Identify which cell holds the provided text, then report its (X, Y) central coordinate. 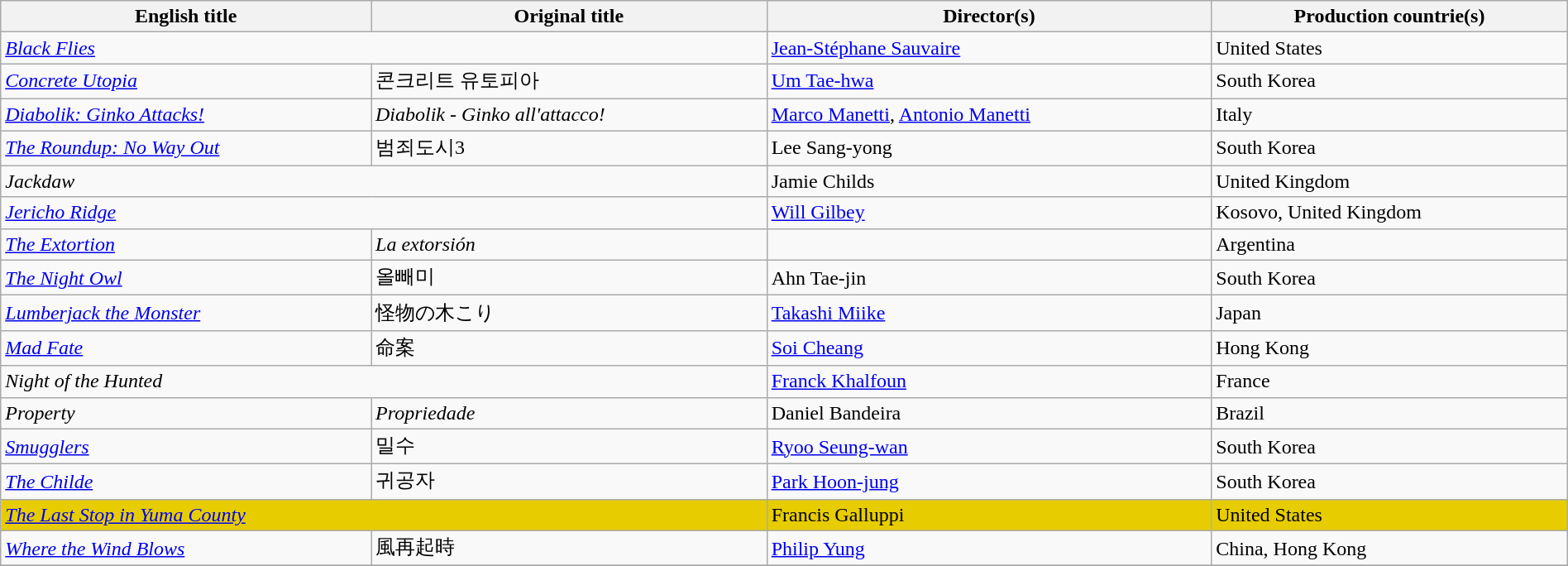
The Roundup: No Way Out (186, 149)
The Night Owl (186, 278)
Property (186, 413)
Jamie Childs (989, 181)
Jackdaw (384, 181)
Jean-Stéphane Sauvaire (989, 48)
Um Tae-hwa (989, 81)
Black Flies (384, 48)
Argentina (1389, 244)
風再起時 (569, 548)
The Childe (186, 482)
Director(s) (989, 17)
Kosovo, United Kingdom (1389, 213)
Jericho Ridge (384, 213)
Production countrie(s) (1389, 17)
범죄도시3 (569, 149)
Propriedade (569, 413)
China, Hong Kong (1389, 548)
Original title (569, 17)
Diabolik - Ginko all'attacco! (569, 114)
Soi Cheang (989, 348)
Park Hoon-jung (989, 482)
Philip Yung (989, 548)
The Last Stop in Yuma County (384, 515)
La extorsión (569, 244)
Concrete Utopia (186, 81)
Smugglers (186, 447)
Brazil (1389, 413)
Will Gilbey (989, 213)
콘크리트 유토피아 (569, 81)
怪物の木こり (569, 313)
France (1389, 381)
Daniel Bandeira (989, 413)
Takashi Miike (989, 313)
Lumberjack the Monster (186, 313)
밀수 (569, 447)
Italy (1389, 114)
Diabolik: Ginko Attacks! (186, 114)
The Extortion (186, 244)
Ryoo Seung-wan (989, 447)
Hong Kong (1389, 348)
命案 (569, 348)
Marco Manetti, Antonio Manetti (989, 114)
Ahn Tae-jin (989, 278)
올빼미 (569, 278)
Lee Sang-yong (989, 149)
Japan (1389, 313)
Night of the Hunted (384, 381)
Where the Wind Blows (186, 548)
귀공자 (569, 482)
Mad Fate (186, 348)
English title (186, 17)
Franck Khalfoun (989, 381)
United Kingdom (1389, 181)
Francis Galluppi (989, 515)
